Return the (X, Y) coordinate for the center point of the cell that contains the specified text.  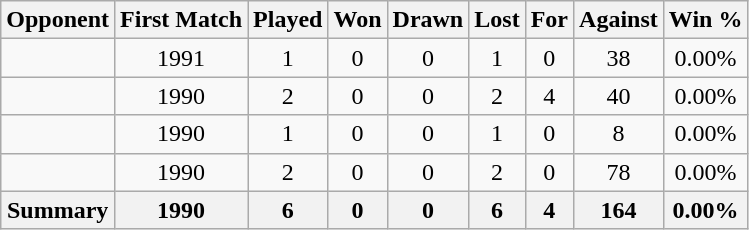
38 (619, 58)
1991 (182, 58)
For (549, 20)
Won (358, 20)
Summary (58, 210)
8 (619, 134)
Against (619, 20)
164 (619, 210)
Lost (497, 20)
78 (619, 172)
Opponent (58, 20)
First Match (182, 20)
Drawn (428, 20)
Played (288, 20)
40 (619, 96)
Win % (706, 20)
